Return the [x, y] coordinate for the center point of the cell that contains the specified text.  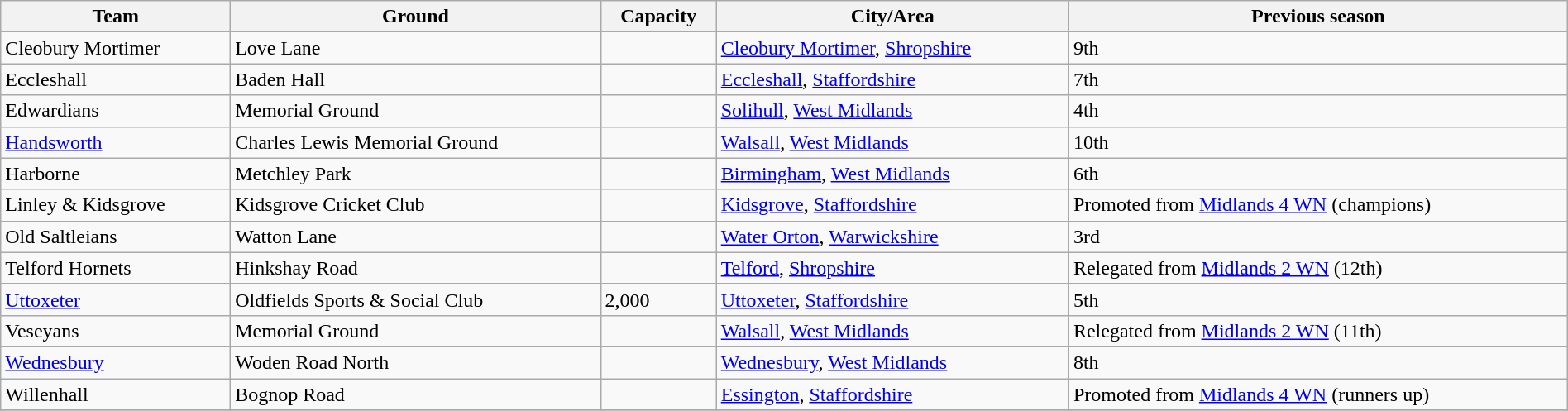
Woden Road North [415, 362]
Love Lane [415, 48]
Watton Lane [415, 237]
Telford Hornets [116, 268]
9th [1318, 48]
Eccleshall [116, 79]
Kidsgrove Cricket Club [415, 205]
3rd [1318, 237]
Essington, Staffordshire [892, 394]
Telford, Shropshire [892, 268]
Metchley Park [415, 174]
Harborne [116, 174]
Ground [415, 17]
2,000 [658, 299]
5th [1318, 299]
Linley & Kidsgrove [116, 205]
Bognop Road [415, 394]
Wednesbury, West Midlands [892, 362]
Team [116, 17]
10th [1318, 142]
Capacity [658, 17]
Previous season [1318, 17]
Cleobury Mortimer [116, 48]
Oldfields Sports & Social Club [415, 299]
Promoted from Midlands 4 WN (runners up) [1318, 394]
8th [1318, 362]
Handsworth [116, 142]
Baden Hall [415, 79]
Promoted from Midlands 4 WN (champions) [1318, 205]
Relegated from Midlands 2 WN (11th) [1318, 331]
City/Area [892, 17]
Birmingham, West Midlands [892, 174]
Edwardians [116, 111]
Kidsgrove, Staffordshire [892, 205]
Cleobury Mortimer, Shropshire [892, 48]
Wednesbury [116, 362]
Eccleshall, Staffordshire [892, 79]
Uttoxeter, Staffordshire [892, 299]
Water Orton, Warwickshire [892, 237]
7th [1318, 79]
Solihull, West Midlands [892, 111]
Relegated from Midlands 2 WN (12th) [1318, 268]
Charles Lewis Memorial Ground [415, 142]
Hinkshay Road [415, 268]
4th [1318, 111]
Willenhall [116, 394]
Uttoxeter [116, 299]
6th [1318, 174]
Old Saltleians [116, 237]
Veseyans [116, 331]
